Return [x, y] of the center of cell containing provided text 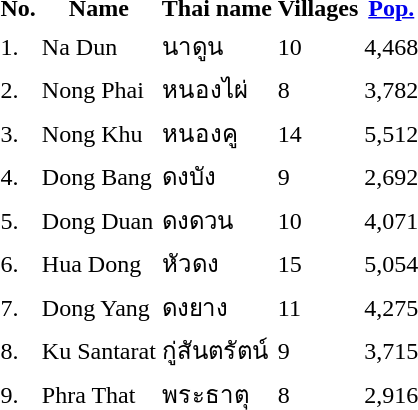
หัวดง [216, 264]
กู่สันตรัตน์ [216, 350]
Nong Khu [98, 133]
14 [318, 133]
Dong Yang [98, 307]
Dong Bang [98, 176]
หนองไผ่ [216, 90]
ดงดวน [216, 220]
Nong Phai [98, 90]
ดงบัง [216, 176]
Hua Dong [98, 264]
Dong Duan [98, 220]
11 [318, 307]
นาดูน [216, 46]
ดงยาง [216, 307]
Ku Santarat [98, 350]
หนองคู [216, 133]
8 [318, 90]
Na Dun [98, 46]
15 [318, 264]
